Output the (X, Y) coordinate of the center of the cell containing the given text.  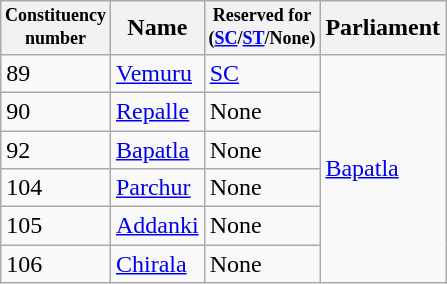
SC (262, 73)
106 (56, 264)
Name (157, 28)
105 (56, 226)
Chirala (157, 264)
90 (56, 111)
Vemuru (157, 73)
Parchur (157, 188)
92 (56, 150)
Addanki (157, 226)
Reserved for(SC/ST/None) (262, 28)
Constituency number (56, 28)
Parliament (383, 28)
Repalle (157, 111)
89 (56, 73)
104 (56, 188)
